Return [x, y] of the center of cell containing provided text 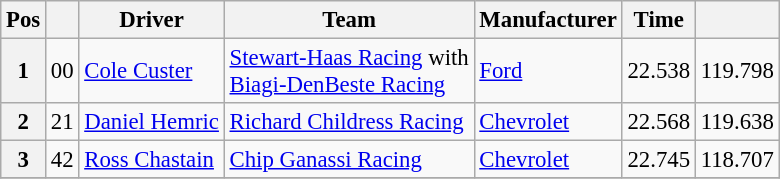
Ford [548, 72]
22.568 [658, 122]
Manufacturer [548, 20]
Richard Childress Racing [349, 122]
2 [24, 122]
Cole Custer [152, 72]
3 [24, 160]
Stewart-Haas Racing with Biagi-DenBeste Racing [349, 72]
Chip Ganassi Racing [349, 160]
119.798 [737, 72]
00 [62, 72]
118.707 [737, 160]
Pos [24, 20]
21 [62, 122]
Driver [152, 20]
Daniel Hemric [152, 122]
1 [24, 72]
22.745 [658, 160]
Time [658, 20]
42 [62, 160]
Ross Chastain [152, 160]
22.538 [658, 72]
119.638 [737, 122]
Team [349, 20]
